Output the [x, y] coordinate of the center of the cell containing the given text.  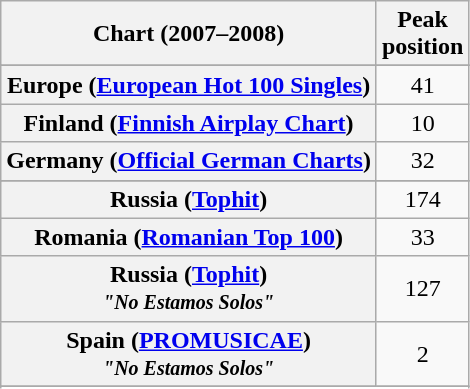
Germany (Official German Charts) [189, 161]
33 [422, 237]
Europe (European Hot 100 Singles) [189, 85]
Spain (PROMUSICAE)"No Estamos Solos" [189, 354]
41 [422, 85]
Peakposition [422, 34]
127 [422, 288]
32 [422, 161]
10 [422, 123]
174 [422, 199]
Russia (Tophit) [189, 199]
Romania (Romanian Top 100) [189, 237]
2 [422, 354]
Russia (Tophit)"No Estamos Solos" [189, 288]
Finland (Finnish Airplay Chart) [189, 123]
Chart (2007–2008) [189, 34]
